Output the [x, y] coordinate of the center of the cell containing the given text.  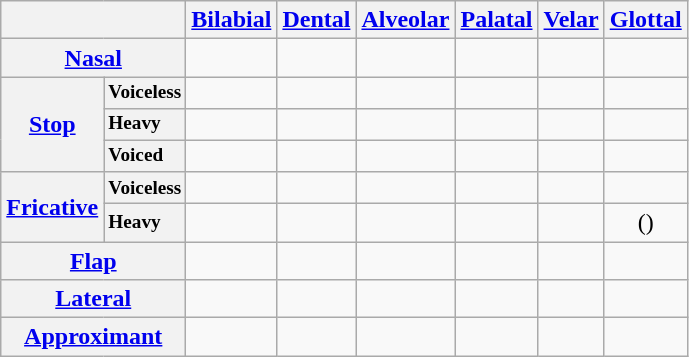
Nasal [94, 58]
Flap [94, 261]
Velar [571, 20]
Approximant [94, 337]
Lateral [94, 299]
Dental [316, 20]
Fricative [52, 207]
Stop [52, 124]
Palatal [496, 20]
Voiced [145, 156]
Alveolar [406, 20]
Glottal [646, 20]
Bilabial [232, 20]
() [646, 222]
